Return the (x, y) coordinate for the center point of the cell that contains the specified text.  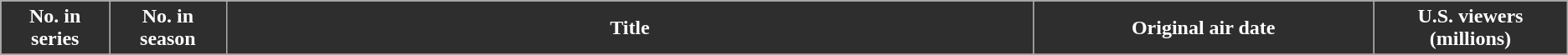
Original air date (1204, 28)
No. inseason (168, 28)
U.S. viewers(millions) (1471, 28)
No. inseries (55, 28)
Title (630, 28)
